For the text-containing cell, return its midpoint in (x, y) coordinate format. 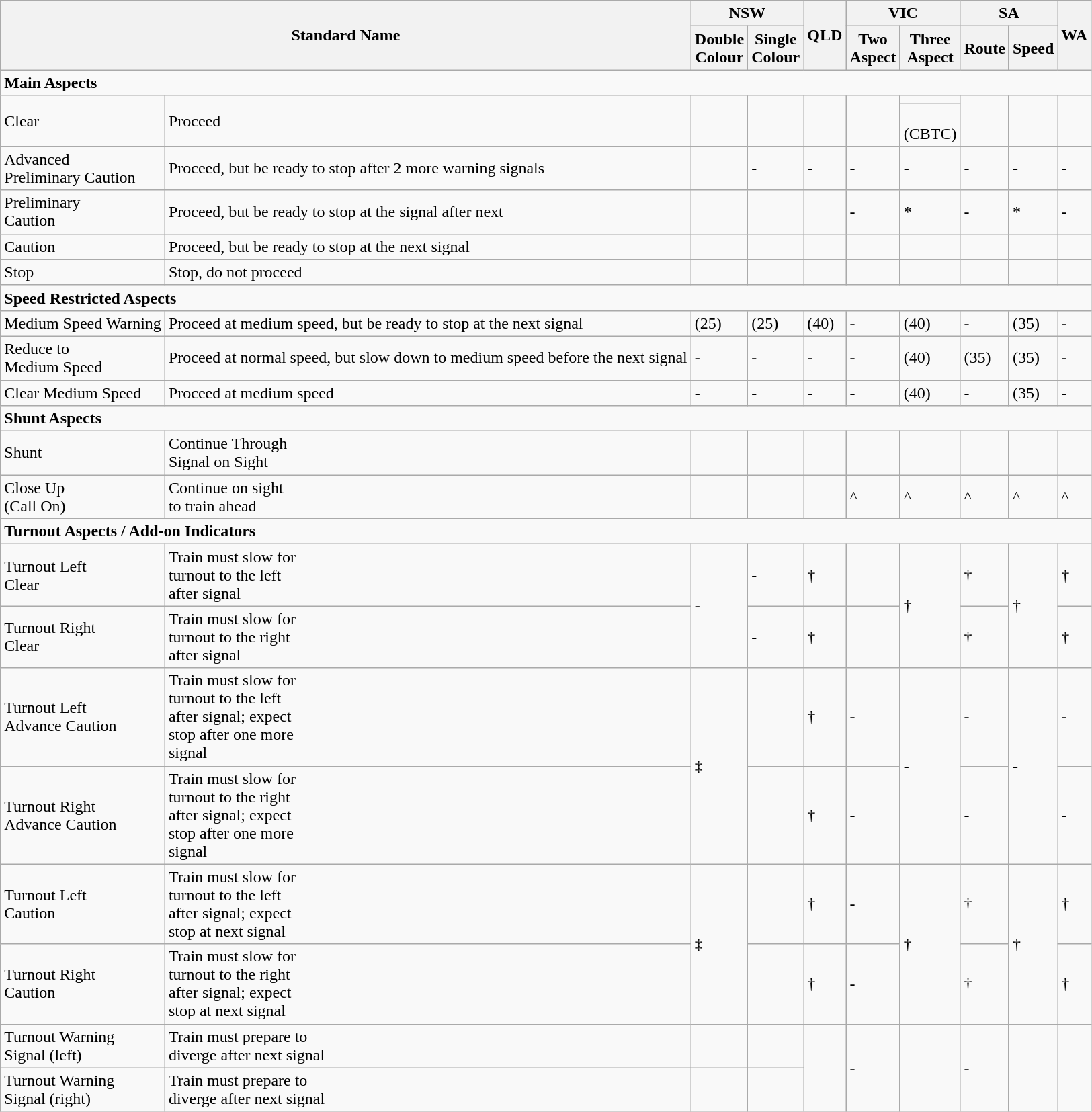
TwoAspect (873, 48)
Continue ThroughSignal on Sight (427, 453)
Turnout WarningSignal (left) (83, 1045)
Clear (83, 121)
SA (1009, 13)
QLD (825, 35)
Proceed at normal speed, but slow down to medium speed before the next signal (427, 357)
Proceed at medium speed, but be ready to stop at the next signal (427, 323)
AdvancedPreliminary Caution (83, 168)
Turnout WarningSignal (right) (83, 1090)
Train must slow forturnout to the rightafter signal (427, 637)
ThreeAspect (930, 48)
Stop (83, 272)
Continue on sightto train ahead (427, 497)
Turnout LeftClear (83, 575)
Main Aspects (546, 83)
(CBTC) (930, 125)
Turnout RightClear (83, 637)
Shunt (83, 453)
Train must slow forturnout to the leftafter signal; expectstop after one moresignal (427, 717)
Proceed, but be ready to stop at the next signal (427, 247)
Turnout LeftAdvance Caution (83, 717)
Speed Restricted Aspects (546, 298)
PreliminaryCaution (83, 212)
Train must slow forturnout to the leftafter signal (427, 575)
Proceed (427, 121)
Turnout RightAdvance Caution (83, 815)
SingleColour (775, 48)
Shunt Aspects (546, 419)
Standard Name (346, 35)
Proceed at medium speed (427, 393)
Medium Speed Warning (83, 323)
DoubleColour (719, 48)
WA (1075, 35)
Turnout RightCaution (83, 984)
Train must slow forturnout to the leftafter signal; expectstop at next signal (427, 904)
Caution (83, 247)
Stop, do not proceed (427, 272)
Clear Medium Speed (83, 393)
Proceed, but be ready to stop at the signal after next (427, 212)
Route (984, 48)
NSW (747, 13)
Proceed, but be ready to stop after 2 more warning signals (427, 168)
Reduce toMedium Speed (83, 357)
Close Up(Call On) (83, 497)
Turnout Aspects / Add-on Indicators (546, 531)
Speed (1033, 48)
Train must slow forturnout to the rightafter signal; expectstop after one moresignal (427, 815)
Train must slow forturnout to the rightafter signal; expectstop at next signal (427, 984)
VIC (903, 13)
Turnout LeftCaution (83, 904)
